Provide the [x, y] coordinate of the cell's center where the given text is located.  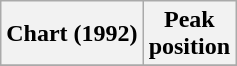
Peakposition [189, 34]
Chart (1992) [72, 34]
